Determine the [x, y] coordinate at the center of the cell enclosing the given text.  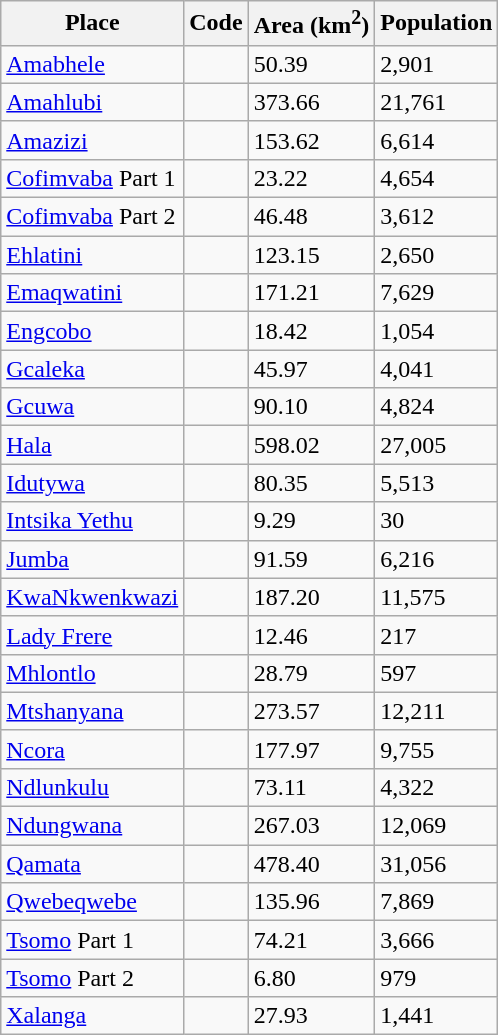
2,901 [436, 64]
Cofimvaba Part 1 [92, 178]
153.62 [312, 140]
28.79 [312, 673]
Population [436, 24]
6,614 [436, 140]
Ndlunkulu [92, 787]
135.96 [312, 902]
Place [92, 24]
4,824 [436, 407]
27,005 [436, 445]
21,761 [436, 102]
91.59 [312, 559]
598.02 [312, 445]
12,069 [436, 826]
478.40 [312, 864]
3,612 [436, 217]
Mhlontlo [92, 673]
273.57 [312, 711]
Hala [92, 445]
Amazizi [92, 140]
Mtshanyana [92, 711]
Area (km2) [312, 24]
5,513 [436, 483]
Ndungwana [92, 826]
6.80 [312, 978]
187.20 [312, 597]
23.22 [312, 178]
Intsika Yethu [92, 521]
Code [216, 24]
Qwebeqwebe [92, 902]
30 [436, 521]
11,575 [436, 597]
Xalanga [92, 1016]
Tsomo Part 1 [92, 940]
KwaNkwenkwazi [92, 597]
1,441 [436, 1016]
12.46 [312, 635]
177.97 [312, 749]
Lady Frere [92, 635]
31,056 [436, 864]
9,755 [436, 749]
267.03 [312, 826]
Emaqwatini [92, 293]
4,322 [436, 787]
Gcuwa [92, 407]
1,054 [436, 331]
7,629 [436, 293]
Engcobo [92, 331]
Amabhele [92, 64]
6,216 [436, 559]
73.11 [312, 787]
Ehlatini [92, 255]
Tsomo Part 2 [92, 978]
50.39 [312, 64]
46.48 [312, 217]
9.29 [312, 521]
373.66 [312, 102]
45.97 [312, 369]
Cofimvaba Part 2 [92, 217]
Jumba [92, 559]
3,666 [436, 940]
171.21 [312, 293]
2,650 [436, 255]
Qamata [92, 864]
123.15 [312, 255]
597 [436, 673]
4,654 [436, 178]
Idutywa [92, 483]
979 [436, 978]
80.35 [312, 483]
Amahlubi [92, 102]
4,041 [436, 369]
Ncora [92, 749]
12,211 [436, 711]
74.21 [312, 940]
18.42 [312, 331]
Gcaleka [92, 369]
27.93 [312, 1016]
7,869 [436, 902]
217 [436, 635]
90.10 [312, 407]
